Find where the given text appears and provide that cell's center as [X, Y] coordinate. 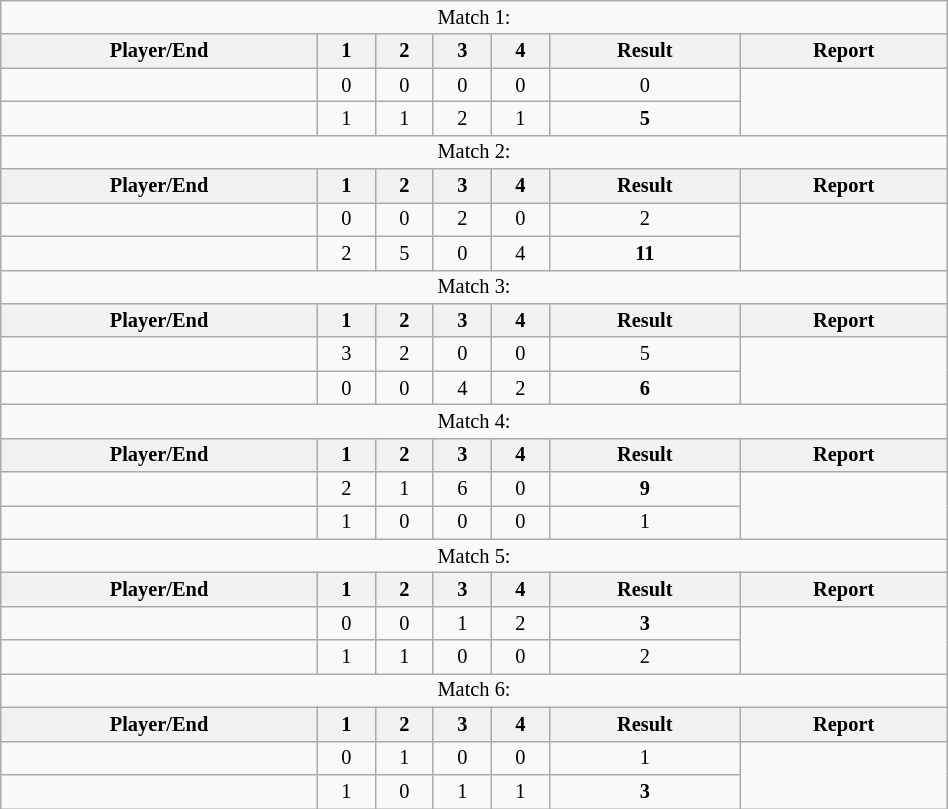
Match 5: [474, 556]
11 [644, 253]
Match 3: [474, 287]
Match 1: [474, 17]
Match 6: [474, 690]
9 [644, 489]
Match 4: [474, 421]
Match 2: [474, 152]
